Return the (X, Y) coordinate for the center point of the cell that contains the specified text.  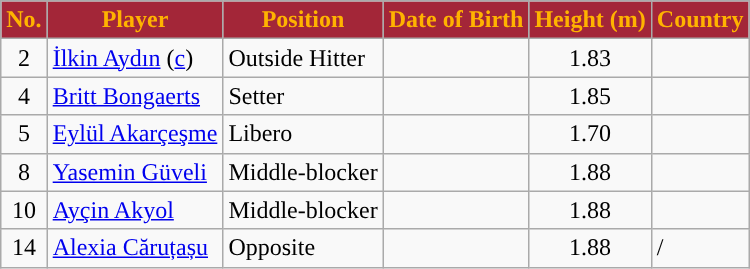
Libero (303, 134)
2 (24, 58)
1.83 (590, 58)
Player (135, 20)
Height (m) (590, 20)
8 (24, 172)
Outside Hitter (303, 58)
Ayçin Akyol (135, 210)
10 (24, 210)
Alexia Căruțașu (135, 248)
14 (24, 248)
Position (303, 20)
Country (700, 20)
Britt Bongaerts (135, 96)
No. (24, 20)
/ (700, 248)
1.85 (590, 96)
Yasemin Güveli (135, 172)
Date of Birth (456, 20)
5 (24, 134)
4 (24, 96)
Opposite (303, 248)
1.70 (590, 134)
Eylül Akarçeşme (135, 134)
Setter (303, 96)
İlkin Aydın (c) (135, 58)
